Capture the cell that displays the provided text and extract its [X, Y] central coordinate. 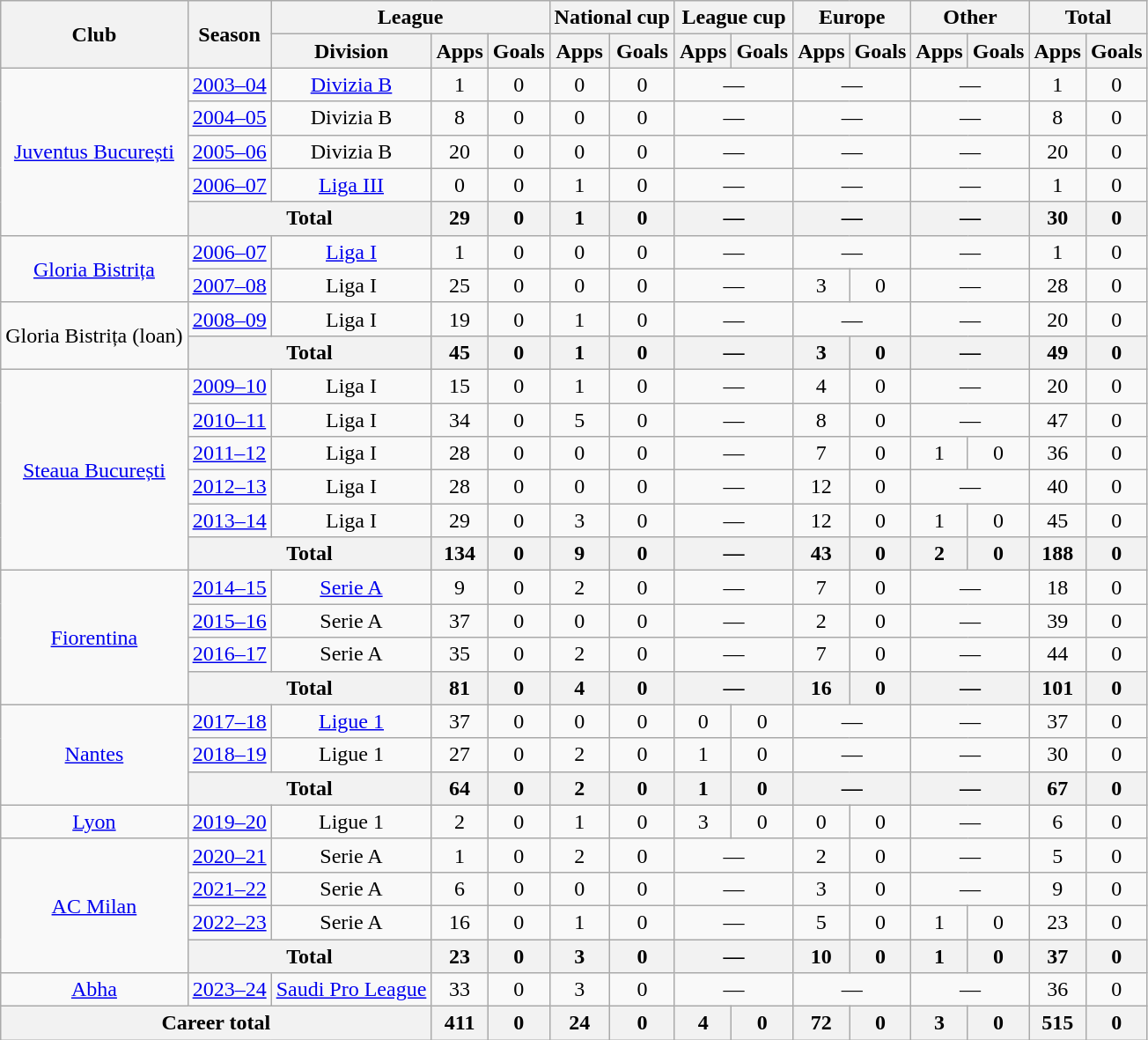
72 [821, 1023]
Other [970, 18]
Division [351, 51]
Steaua București [94, 469]
2020–21 [229, 855]
2017–18 [229, 721]
49 [1057, 352]
Lyon [94, 822]
47 [1057, 420]
2016–17 [229, 654]
2023–24 [229, 990]
League [410, 18]
24 [579, 1023]
2009–10 [229, 386]
10 [821, 955]
2013–14 [229, 520]
2012–13 [229, 487]
411 [460, 1023]
2004–05 [229, 118]
40 [1057, 487]
2019–20 [229, 822]
67 [1057, 788]
Season [229, 34]
44 [1057, 654]
15 [460, 386]
2018–19 [229, 755]
188 [1057, 554]
64 [460, 788]
81 [460, 688]
101 [1057, 688]
Saudi Pro League [351, 990]
AC Milan [94, 905]
25 [460, 285]
Club [94, 34]
League cup [733, 18]
33 [460, 990]
19 [460, 319]
18 [1057, 587]
National cup [612, 18]
34 [460, 420]
Gloria Bistrița (loan) [94, 336]
134 [460, 554]
2021–22 [229, 889]
2014–15 [229, 587]
Career total [217, 1023]
2011–12 [229, 454]
35 [460, 654]
Nantes [94, 755]
2022–23 [229, 922]
27 [460, 755]
43 [821, 554]
2005–06 [229, 151]
Europe [852, 18]
Liga III [351, 185]
2003–04 [229, 85]
2010–11 [229, 420]
2007–08 [229, 285]
515 [1057, 1023]
Gloria Bistrița [94, 269]
Abha [94, 990]
Fiorentina [94, 638]
2015–16 [229, 621]
39 [1057, 621]
2008–09 [229, 319]
Juventus București [94, 151]
